Return the [X, Y] coordinate for the center point of the cell that contains the specified text.  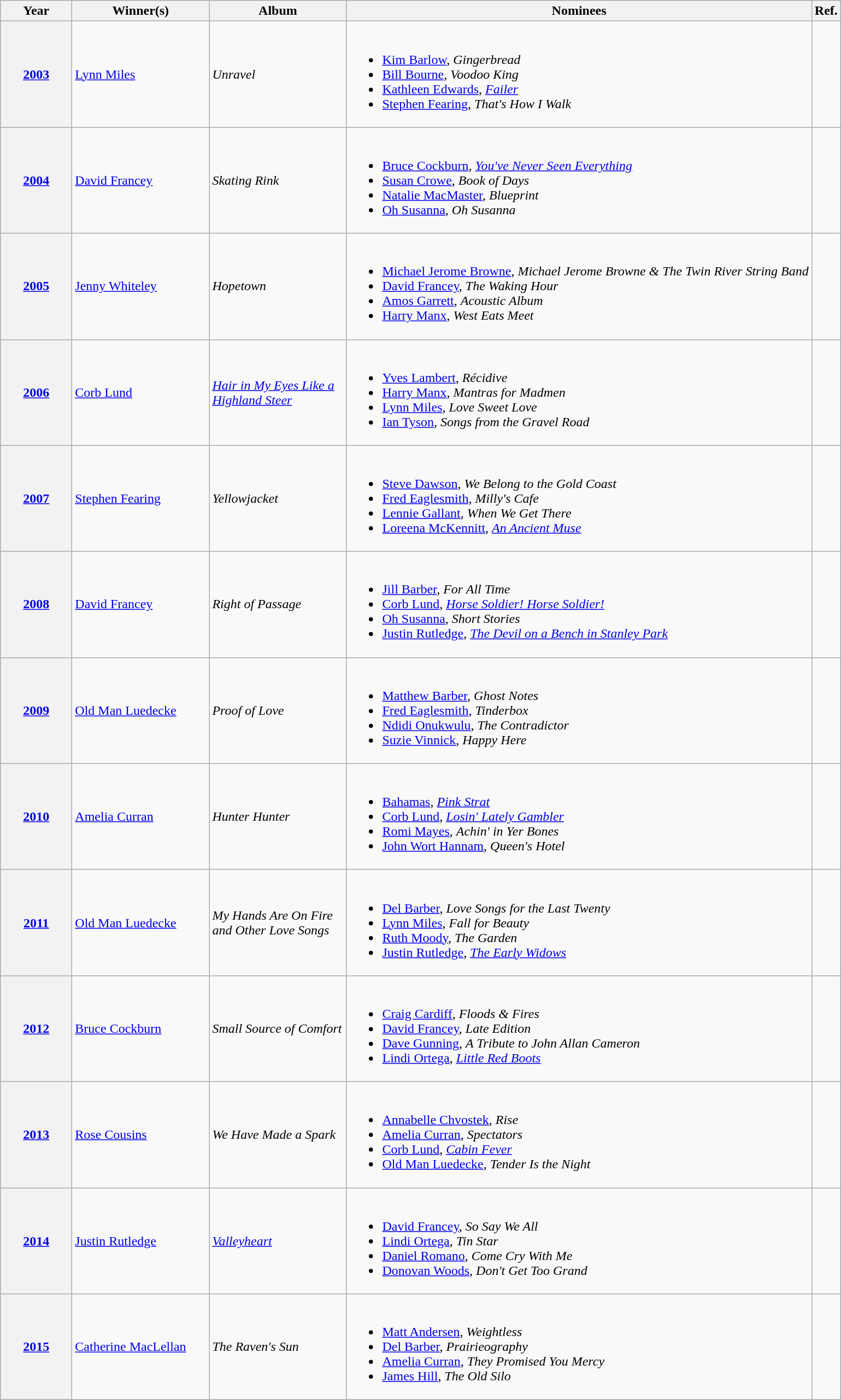
2015 [36, 1347]
Stephen Fearing [141, 498]
2012 [36, 1028]
Unravel [278, 74]
We Have Made a Spark [278, 1134]
Proof of Love [278, 710]
2007 [36, 498]
2004 [36, 180]
Valleyheart [278, 1241]
Bruce Cockburn, You've Never Seen EverythingSusan Crowe, Book of DaysNatalie MacMaster, BlueprintOh Susanna, Oh Susanna [579, 180]
2006 [36, 392]
Right of Passage [278, 604]
Yellowjacket [278, 498]
Hair in My Eyes Like a Highland Steer [278, 392]
Small Source of Comfort [278, 1028]
Matt Andersen, WeightlessDel Barber, PrairieographyAmelia Curran, They Promised You MercyJames Hill, The Old Silo [579, 1347]
Year [36, 11]
2008 [36, 604]
Jill Barber, For All TimeCorb Lund, Horse Soldier! Horse Soldier!Oh Susanna, Short StoriesJustin Rutledge, The Devil on a Bench in Stanley Park [579, 604]
Hunter Hunter [278, 816]
Amelia Curran [141, 816]
Bruce Cockburn [141, 1028]
Ref. [826, 11]
Lynn Miles [141, 74]
Kim Barlow, GingerbreadBill Bourne, Voodoo KingKathleen Edwards, FailerStephen Fearing, That's How I Walk [579, 74]
Craig Cardiff, Floods & FiresDavid Francey, Late EditionDave Gunning, A Tribute to John Allan CameronLindi Ortega, Little Red Boots [579, 1028]
2005 [36, 286]
Hopetown [278, 286]
2010 [36, 816]
Corb Lund [141, 392]
2003 [36, 74]
Catherine MacLellan [141, 1347]
Steve Dawson, We Belong to the Gold CoastFred Eaglesmith, Milly's CafeLennie Gallant, When We Get ThereLoreena McKennitt, An Ancient Muse [579, 498]
2013 [36, 1134]
David Francey, So Say We AllLindi Ortega, Tin StarDaniel Romano, Come Cry With MeDonovan Woods, Don't Get Too Grand [579, 1241]
Justin Rutledge [141, 1241]
2014 [36, 1241]
Jenny Whiteley [141, 286]
The Raven's Sun [278, 1347]
Rose Cousins [141, 1134]
2009 [36, 710]
Nominees [579, 11]
Album [278, 11]
Del Barber, Love Songs for the Last TwentyLynn Miles, Fall for BeautyRuth Moody, The GardenJustin Rutledge, The Early Widows [579, 922]
Annabelle Chvostek, RiseAmelia Curran, SpectatorsCorb Lund, Cabin FeverOld Man Luedecke, Tender Is the Night [579, 1134]
My Hands Are On Fire and Other Love Songs [278, 922]
Skating Rink [278, 180]
Winner(s) [141, 11]
Yves Lambert, RécidiveHarry Manx, Mantras for MadmenLynn Miles, Love Sweet LoveIan Tyson, Songs from the Gravel Road [579, 392]
Matthew Barber, Ghost NotesFred Eaglesmith, TinderboxNdidi Onukwulu, The ContradictorSuzie Vinnick, Happy Here [579, 710]
Bahamas, Pink StratCorb Lund, Losin' Lately GamblerRomi Mayes, Achin' in Yer BonesJohn Wort Hannam, Queen's Hotel [579, 816]
2011 [36, 922]
